Pinpoint the cell where the given text exists, returning its (X, Y) midpoint coordinate. 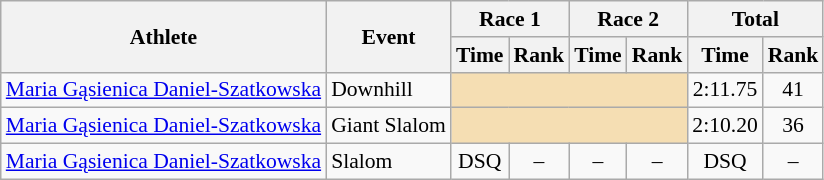
41 (794, 90)
Race 1 (510, 19)
Giant Slalom (388, 126)
Event (388, 36)
Total (755, 19)
36 (794, 126)
2:11.75 (724, 90)
Slalom (388, 162)
Downhill (388, 90)
Race 2 (628, 19)
Athlete (164, 36)
2:10.20 (724, 126)
